From the cell containing the given text, extract its center point as (x, y) coordinate. 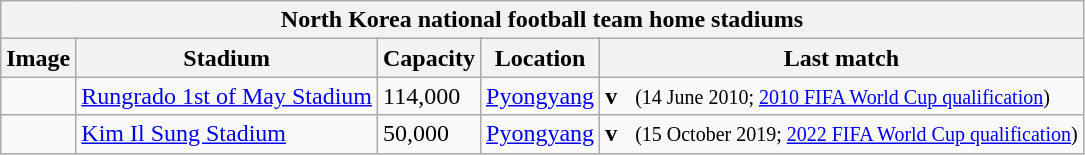
v (14 June 2010; 2010 FIFA World Cup qualification) (842, 96)
v (15 October 2019; 2022 FIFA World Cup qualification) (842, 134)
114,000 (430, 96)
Rungrado 1st of May Stadium (227, 96)
Capacity (430, 58)
Stadium (227, 58)
50,000 (430, 134)
Image (38, 58)
Location (540, 58)
Kim Il Sung Stadium (227, 134)
North Korea national football team home stadiums (542, 20)
Last match (842, 58)
